Search for the cell housing the specified text and yield its (x, y) center coordinate. 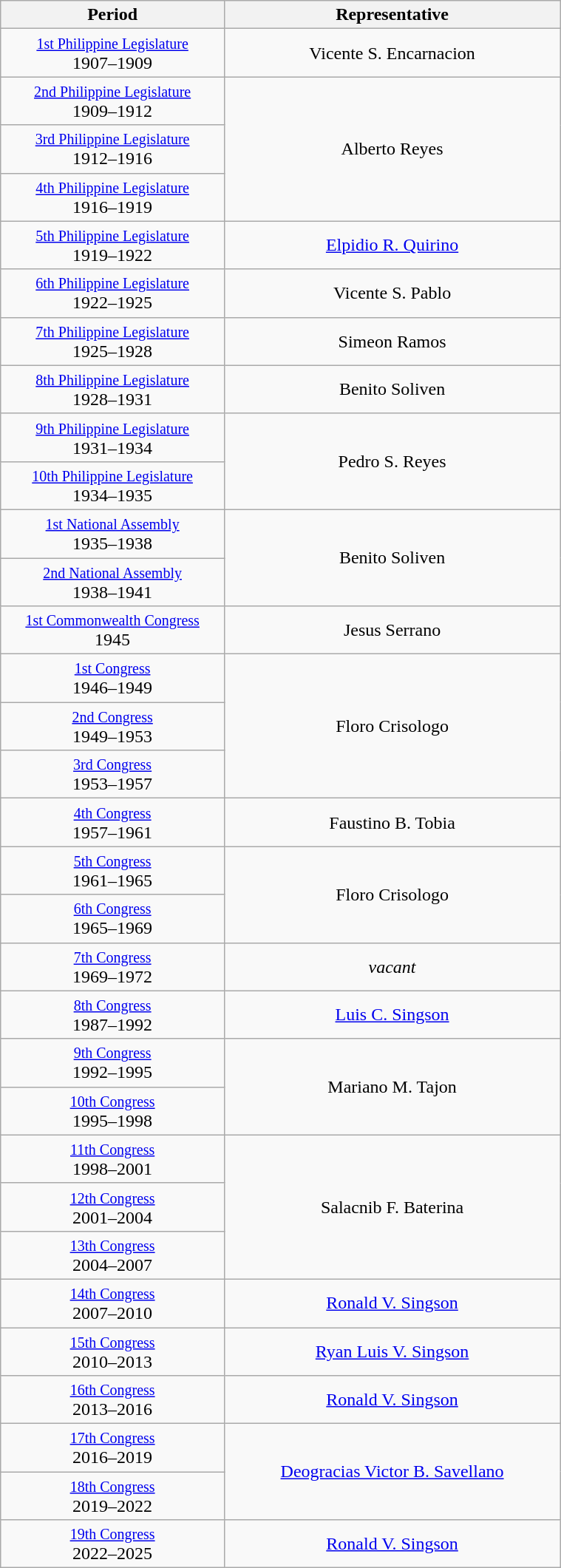
Simeon Ramos (392, 342)
4th Congress1957–1961 (112, 822)
10th Congress1995–1998 (112, 1110)
13th Congress2004–2007 (112, 1255)
9th Congress1992–1995 (112, 1063)
5th Philippine Legislature1919–1922 (112, 245)
18th Congress2019–2022 (112, 1496)
9th Philippine Legislature1931–1934 (112, 438)
3rd Philippine Legislature1912–1916 (112, 149)
Deogracias Victor B. Savellano (392, 1472)
6th Philippine Legislature1922–1925 (112, 293)
Mariano M. Tajon (392, 1087)
2nd National Assembly1938–1941 (112, 581)
19th Congress2022–2025 (112, 1544)
12th Congress2001–2004 (112, 1206)
Salacnib F. Baterina (392, 1206)
16th Congress2013–2016 (112, 1400)
2nd Philippine Legislature1909–1912 (112, 101)
11th Congress1998–2001 (112, 1159)
14th Congress2007–2010 (112, 1303)
10th Philippine Legislature1934–1935 (112, 485)
Pedro S. Reyes (392, 461)
2nd Congress1949–1953 (112, 726)
7th Philippine Legislature1925–1928 (112, 342)
1st Commonwealth Congress1945 (112, 630)
17th Congress2016–2019 (112, 1447)
Period (112, 15)
Jesus Serrano (392, 630)
8th Congress1987–1992 (112, 1014)
Vicente S. Encarnacion (392, 53)
Luis C. Singson (392, 1014)
8th Philippine Legislature1928–1931 (112, 389)
5th Congress1961–1965 (112, 871)
Alberto Reyes (392, 149)
1st Philippine Legislature1907–1909 (112, 53)
vacant (392, 967)
6th Congress1965–1969 (112, 918)
Faustino B. Tobia (392, 822)
1st Congress1946–1949 (112, 679)
3rd Congress1953–1957 (112, 775)
15th Congress2010–2013 (112, 1351)
4th Philippine Legislature1916–1919 (112, 197)
Elpidio R. Quirino (392, 245)
7th Congress1969–1972 (112, 967)
Representative (392, 15)
Vicente S. Pablo (392, 293)
1st National Assembly1935–1938 (112, 534)
Ryan Luis V. Singson (392, 1351)
